Determine the (X, Y) coordinate at the center of the cell enclosing the given text.  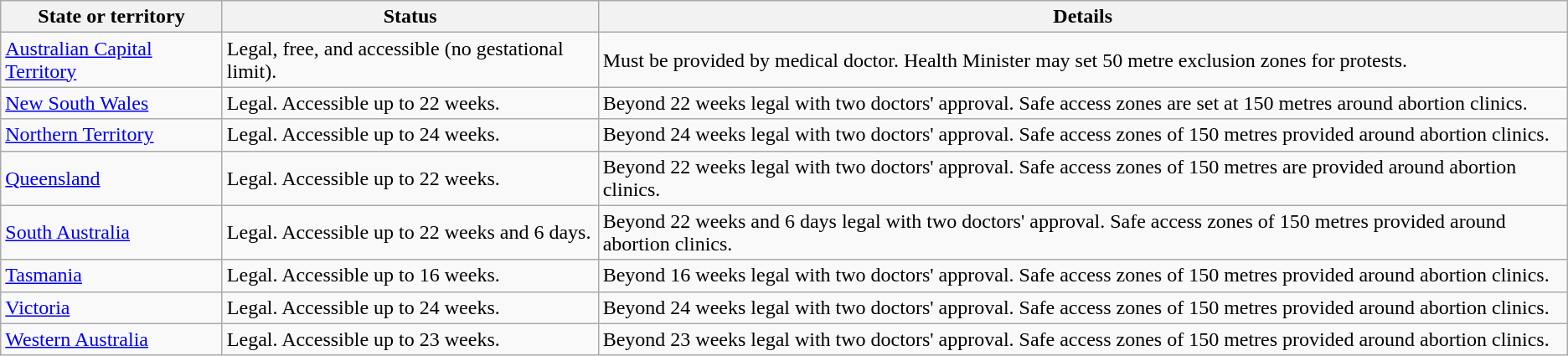
Beyond 22 weeks and 6 days legal with two doctors' approval. Safe access zones of 150 metres provided around abortion clinics. (1082, 233)
Must be provided by medical doctor. Health Minister may set 50 metre exclusion zones for protests. (1082, 60)
Northern Territory (112, 135)
Legal. Accessible up to 22 weeks and 6 days. (410, 233)
Victoria (112, 307)
Beyond 22 weeks legal with two doctors' approval. Safe access zones are set at 150 metres around abortion clinics. (1082, 103)
Australian Capital Territory (112, 60)
Beyond 23 weeks legal with two doctors' approval. Safe access zones of 150 metres provided around abortion clinics. (1082, 339)
New South Wales (112, 103)
South Australia (112, 233)
State or territory (112, 17)
Legal. Accessible up to 16 weeks. (410, 276)
Legal, free, and accessible (no gestational limit). (410, 60)
Beyond 16 weeks legal with two doctors' approval. Safe access zones of 150 metres provided around abortion clinics. (1082, 276)
Status (410, 17)
Beyond 22 weeks legal with two doctors' approval. Safe access zones of 150 metres are provided around abortion clinics. (1082, 178)
Western Australia (112, 339)
Legal. Accessible up to 23 weeks. (410, 339)
Tasmania (112, 276)
Details (1082, 17)
Queensland (112, 178)
